From the cell containing the given text, extract its center point as [X, Y] coordinate. 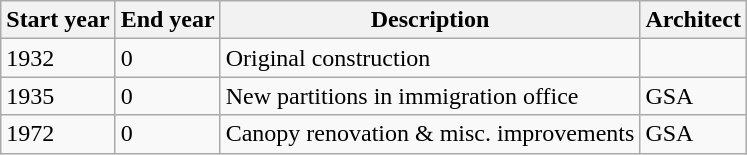
End year [168, 20]
1932 [58, 58]
Original construction [430, 58]
Architect [694, 20]
New partitions in immigration office [430, 96]
1935 [58, 96]
Canopy renovation & misc. improvements [430, 134]
1972 [58, 134]
Start year [58, 20]
Description [430, 20]
